Pinpoint the cell where the given text exists, returning its (x, y) midpoint coordinate. 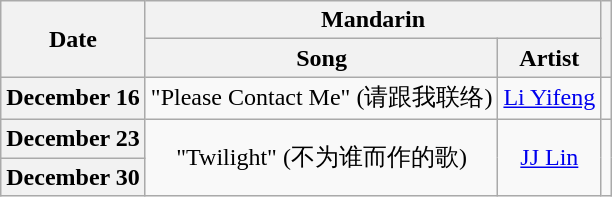
December 16 (74, 98)
"Please Contact Me" (请跟我联络) (322, 98)
December 23 (74, 138)
Mandarin (372, 20)
December 30 (74, 177)
Date (74, 39)
Artist (550, 58)
Li Yifeng (550, 98)
"Twilight" (不为谁而作的歌) (322, 157)
Song (322, 58)
JJ Lin (550, 157)
